Output the (x, y) coordinate of the center of the cell containing the given text.  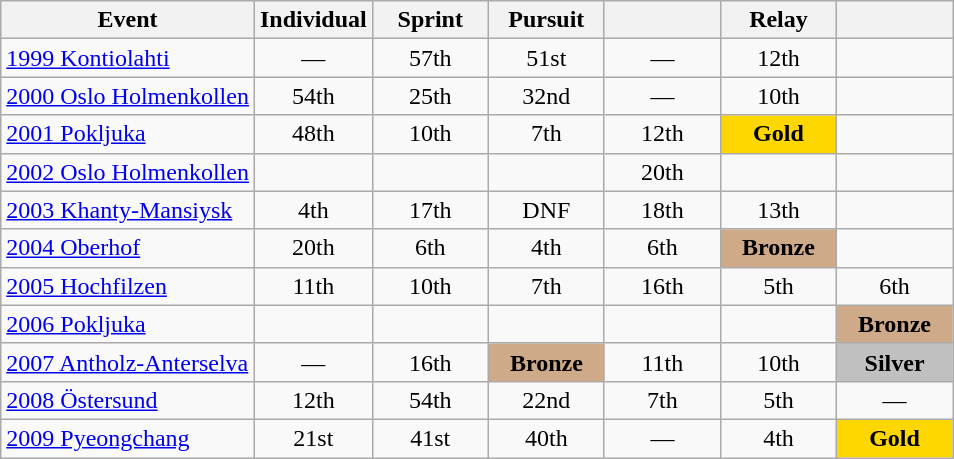
25th (430, 96)
32nd (546, 96)
2006 Pokljuka (128, 324)
48th (313, 134)
2008 Östersund (128, 400)
2002 Oslo Holmenkollen (128, 172)
13th (778, 210)
DNF (546, 210)
22nd (546, 400)
57th (430, 58)
Relay (778, 20)
2009 Pyeongchang (128, 438)
Event (128, 20)
1999 Kontiolahti (128, 58)
17th (430, 210)
Silver (895, 362)
21st (313, 438)
51st (546, 58)
41st (430, 438)
Sprint (430, 20)
2004 Oberhof (128, 248)
2001 Pokljuka (128, 134)
18th (662, 210)
2007 Antholz-Anterselva (128, 362)
2000 Oslo Holmenkollen (128, 96)
2003 Khanty-Mansiysk (128, 210)
2005 Hochfilzen (128, 286)
40th (546, 438)
Pursuit (546, 20)
Individual (313, 20)
